Detect which cell encompasses the target text, then output its [X, Y] center coordinate. 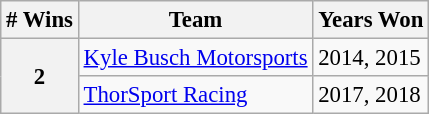
Years Won [371, 20]
2017, 2018 [371, 95]
2014, 2015 [371, 58]
ThorSport Racing [196, 95]
Kyle Busch Motorsports [196, 58]
# Wins [40, 20]
Team [196, 20]
2 [40, 76]
